From the cell containing the given text, extract its center point as (X, Y) coordinate. 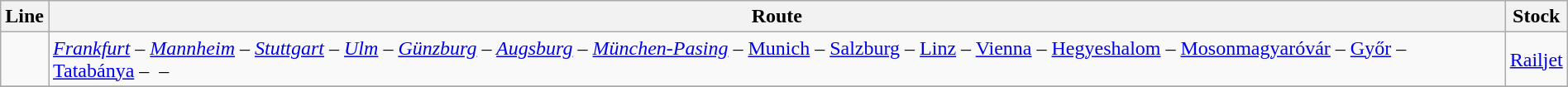
Route (777, 17)
Railjet (1537, 60)
Stock (1537, 17)
Line (25, 17)
